Return [x, y] of the center of cell containing provided text 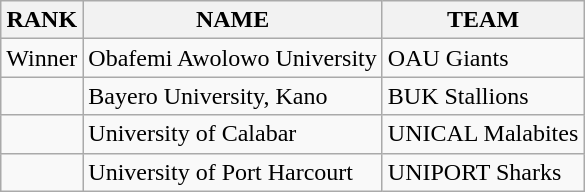
UNIPORT Sharks [482, 172]
TEAM [482, 20]
BUK Stallions [482, 96]
NAME [232, 20]
University of Calabar [232, 134]
University of Port Harcourt [232, 172]
UNICAL Malabites [482, 134]
Winner [42, 58]
Bayero University, Kano [232, 96]
RANK [42, 20]
Obafemi Awolowo University [232, 58]
OAU Giants [482, 58]
